Identify which cell holds the provided text, then report its [X, Y] central coordinate. 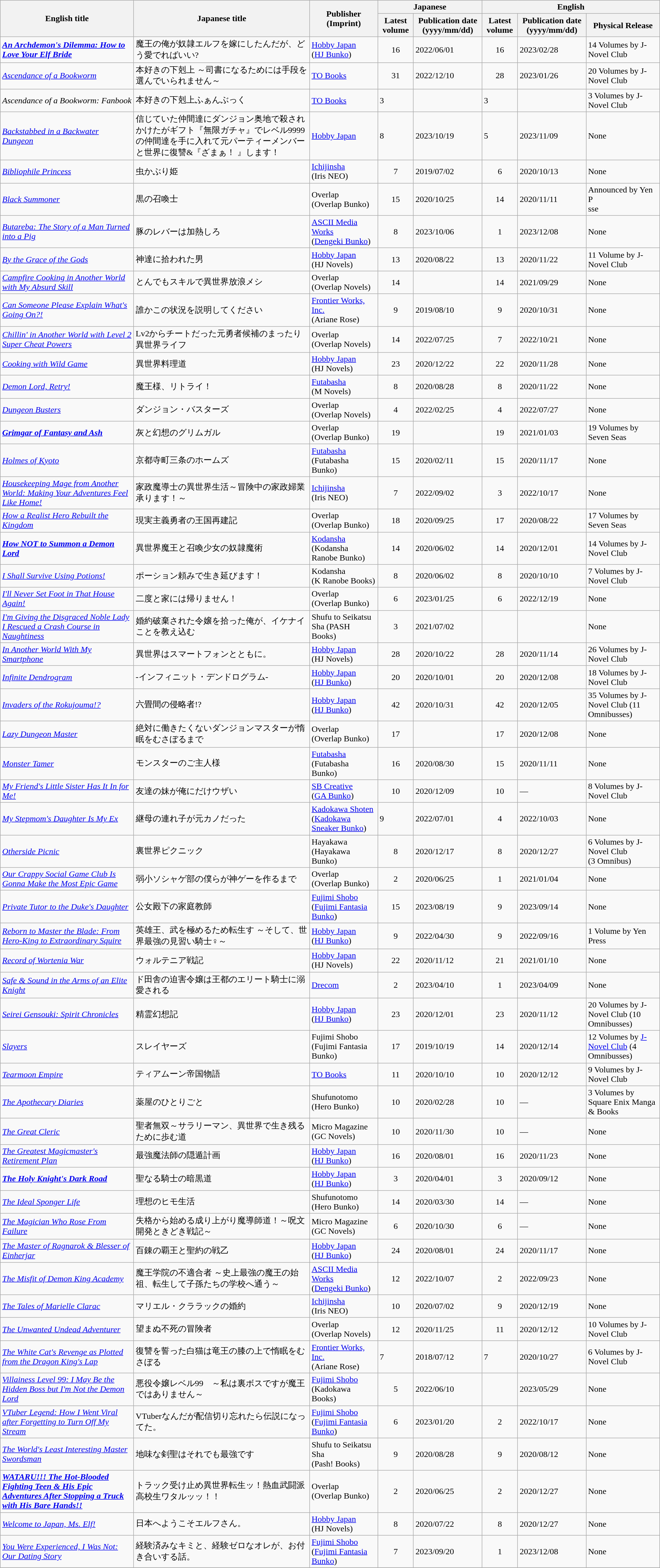
2020/07/02 [448, 1306]
2022/07/27 [552, 410]
Can Someone Please Explain What's Going On?! [67, 310]
Hobby Japan [343, 136]
Safe & Sound in the Arms of an Elite Knight [67, 985]
2020/11/30 [448, 1131]
2020/08/12 [552, 1454]
Backstabbed in a Backwater Dungeon [67, 136]
Drecom [343, 985]
2020/11/23 [552, 1156]
Private Tutor to the Duke's Daughter [67, 907]
Tearmoon Empire [67, 1074]
Lazy Dungeon Master [67, 734]
6 Volumes by J-Novel Club(3 Omnibus) [623, 851]
2020/04/01 [448, 1179]
17 Volumes by Seven Seas [623, 520]
虫かぶり姫 [221, 171]
An Archdemon's Dilemma: How to Love Your Elf Bride [67, 50]
Record of Wortenia War [67, 960]
Invaders of the Rokujouma!? [67, 705]
The Master of Ragnarok & Blesser of Einherjar [67, 1251]
Chillin' in Another World with Level 2 Super Cheat Powers [67, 339]
2020/12/05 [552, 705]
異世界はスマートフォンとともに。 [221, 654]
2020/11/14 [552, 654]
トラック受け止め異世界転生ッ！熱血武闘派高校生ワタルッッ！！ [221, 1491]
I'm Giving the Disgraced Noble Lady I Rescued a Crash Course in Naughtiness [67, 626]
2022/07/25 [448, 339]
20 Volumes by J-Novel Club [623, 76]
ウォルテニア戦記 [221, 960]
You Were Experienced, I Was Not: Our Dating Story [67, 1551]
Futabasha(M Novels) [343, 387]
とんでもスキルで異世界放浪メシ [221, 282]
聖なる騎士の暗黒道 [221, 1179]
失格から始める成り上がり魔導師道！～呪文開発ときどき戦記～ [221, 1226]
The Holy Knight's Dark Road [67, 1179]
2022/10/07 [448, 1279]
9 Volumes by J-Novel Club [623, 1074]
The Tales of Marielle Clarac [67, 1306]
18 Volumes by J-Novel Club [623, 677]
Ascendance of a Bookworm: Fanbook [67, 100]
Kodansha(Kodansha Ranobe Bunko) [343, 548]
21 [500, 960]
継母の連れ子が元カノだった [221, 819]
Slayers [67, 1047]
経験済みなキミと、経験ゼロなオレが、お付き合いする話。 [221, 1551]
Campfire Cooking in Another World with My Absurd Skill [67, 282]
3 Volumes by Square Enix Manga & Books [623, 1102]
2022/12/10 [448, 76]
2022/09/02 [448, 493]
2020/12/09 [448, 791]
12 Volumes by J-Novel Club (4 Omnibusses) [623, 1047]
Villainess Level 99: I May Be the Hidden Boss but I'm Not the Demon Lord [67, 1389]
家政魔導士の異世界生活～冒険中の家政婦業承ります！～ [221, 493]
2023/09/14 [552, 907]
My Friend's Little Sister Has It In for Me! [67, 791]
黒の召喚士 [221, 199]
六畳間の侵略者!? [221, 705]
35 Volumes by J-Novel Club (11 Omnibusses) [623, 705]
2019/07/02 [448, 171]
2023/01/26 [552, 76]
異世界魔王と召喚少女の奴隷魔術 [221, 548]
2022/09/16 [552, 936]
本好きの下剋上ふぁんぶっく [221, 100]
2020/11/28 [552, 364]
聖者無双～サラリーマン、異世界で生き残るために歩む道 [221, 1131]
公女殿下の家庭教師 [221, 907]
Ascendance of a Bookworm [67, 76]
The Ideal Sponger Life [67, 1201]
2023/05/29 [552, 1389]
マリエル・クララックの婚約 [221, 1306]
2023/10/06 [448, 232]
How a Realist Hero Rebuilt the Kingdom [67, 520]
魔王学院の不適合者 ～史上最強の魔王の始祖、転生して子孫たちの学校へ通う～ [221, 1279]
Shufu to Seikatsu Sha(Pash! Books) [343, 1454]
The World's Least Interesting Master Swordsman [67, 1454]
現実主義勇者の王国再建記 [221, 520]
2020/10/27 [552, 1357]
弱小ソシャゲ部の僕らが神ゲーを作るまで [221, 879]
Otherside Picnic [67, 851]
Demon Lord, Retry! [67, 387]
Butareba: The Story of a Man Turned into a Pig [67, 232]
2020/12/22 [448, 364]
2022/10/03 [552, 819]
English title [67, 18]
31 [396, 76]
Grimgar of Fantasy and Ash [67, 433]
ド田舎の迫害令嬢は王都のエリート騎士に溺愛される [221, 985]
2023/10/19 [448, 136]
誰かこの状況を説明してください [221, 310]
裏世界ピクニック [221, 851]
2023/01/25 [448, 599]
2022/04/30 [448, 936]
2021/09/29 [552, 282]
8 Volumes by J-Novel Club [623, 791]
2022/07/01 [448, 819]
2022/02/25 [448, 410]
2020/09/12 [552, 1179]
Black Summoner [67, 199]
Kadokawa Shoten(Kadokawa Sneaker Bunko) [343, 819]
日本へようこそエルフさん。 [221, 1524]
2020/10/30 [448, 1226]
絶対に働きたくないダンジョンマスターが惰眠をむさぼるまで [221, 734]
Housekeeping Mage from Another World: Making Your Adventures Feel Like Home! [67, 493]
2022/10/21 [552, 339]
The Apothecary Diaries [67, 1102]
復讐を誓った白猫は竜王の膝の上で惰眠をむさぼる [221, 1357]
English [571, 7]
Japanese [429, 7]
2019/10/19 [448, 1047]
2018/07/12 [448, 1357]
The Great Cleric [67, 1131]
11 Volume by J-Novel Club [623, 259]
18 [396, 520]
信じていた仲間達にダンジョン奥地で殺されかけたがギフト『無限ガチャ』でレベル9999の仲間達を手に入れて元パーティーメンバーと世界に復讐&『ざまぁ！ 』します！ [221, 136]
精霊幻想記 [221, 1014]
The Greatest Magicmaster's Retirement Plan [67, 1156]
Hayakawa(Hayakawa Bunko) [343, 851]
Bibliophile Princess [67, 171]
ティアムーン帝国物語 [221, 1074]
薬屋のひとりごと [221, 1102]
SB Creative(GA Bunko) [343, 791]
2020/02/11 [448, 460]
ポーション頼みで生き延びます！ [221, 576]
2022/06/10 [448, 1389]
2020/10/22 [448, 654]
Our Crappy Social Game Club Is Gonna Make the Most Epic Game [67, 879]
7 Volumes by J-Novel Club [623, 576]
Announced by Yen Psse [623, 199]
VTuberなんだが配信切り忘れたら伝説になってた。 [221, 1422]
2022/06/01 [448, 50]
2023/09/20 [448, 1551]
Welcome to Japan, Ms. Elf! [67, 1524]
Japanese title [221, 18]
2023/04/10 [448, 985]
6 Volumes by J-Novel Club [623, 1357]
ダンジョン・バスターズ [221, 410]
The White Cat's Revenge as Plotted from the Dragon King's Lap [67, 1357]
異世界料理道 [221, 364]
百錬の覇王と聖約の戦乙 [221, 1251]
2023/11/09 [552, 136]
2020/10/25 [448, 199]
3 Volumes by J-Novel Club [623, 100]
2021/01/03 [552, 433]
2020/02/28 [448, 1102]
婚約破棄された令嬢を拾った俺が、イケナイことを教え込む [221, 626]
Publisher(Imprint) [343, 18]
本好きの下剋上 ～司書になるためには手段を選んでいられません～ [221, 76]
理想のヒモ生活 [221, 1201]
2019/08/10 [448, 310]
By the Grace of the Gods [67, 259]
二度と家には帰りません！ [221, 599]
豚のレバーは加熱しろ [221, 232]
2020/12/17 [448, 851]
灰と幻想のグリムガル [221, 433]
1 Volume by Yen Press [623, 936]
悪役令嬢レベル99 ～私は裏ボスですが魔王ではありません～ [221, 1389]
2020/10/01 [448, 677]
-インフィニット・デンドログラム- [221, 677]
I Shall Survive Using Potions! [67, 576]
Holmes of Kyoto [67, 460]
2023/08/19 [448, 907]
2022/12/19 [552, 599]
Monster Tamer [67, 764]
2022/09/23 [552, 1279]
2020/11/25 [448, 1329]
Fujimi Shobo(Kadokawa Books) [343, 1389]
2020/09/25 [448, 520]
2020/12/19 [552, 1306]
神達に拾われた男 [221, 259]
Infinite Dendrogram [67, 677]
Dungeon Busters [67, 410]
2023/02/28 [552, 50]
スレイヤーズ [221, 1047]
2023/04/09 [552, 985]
19 Volumes by Seven Seas [623, 433]
10 Volumes by J-Novel Club [623, 1329]
魔王様、リトライ！ [221, 387]
Physical Release [623, 25]
WATARU!!! The Hot-Blooded Fighting Teen & His Epic Adventures After Stopping a Truck with His Bare Hands!! [67, 1491]
Seirei Gensouki: Spirit Chronicles [67, 1014]
Kodansha(K Ranobe Books) [343, 576]
2021/01/10 [552, 960]
In Another World With My Smartphone [67, 654]
地味な剣聖はそれでも最強です [221, 1454]
VTuber Legend: How I Went Viral after Forgetting to Turn Off My Stream [67, 1422]
20 Volumes by J-Novel Club (10 Omnibusses) [623, 1014]
2020/12/14 [552, 1047]
魔王の俺が奴隷エルフを嫁にしたんだが、どう愛でればいい? [221, 50]
2020/07/22 [448, 1524]
2020/10/13 [552, 171]
26 Volumes by J-Novel Club [623, 654]
京都寺町三条のホームズ [221, 460]
The Unwanted Undead Adventurer [67, 1329]
Reborn to Master the Blade: From Hero-King to Extraordinary Squire [67, 936]
英雄王、武を極めるため転生す ～そして、世界最強の見習い騎士♀～ [221, 936]
Cooking with Wild Game [67, 364]
My Stepmom's Daughter Is My Ex [67, 819]
How NOT to Summon a Demon Lord [67, 548]
2021/01/04 [552, 879]
最強魔法師の隠遁計画 [221, 1156]
2021/07/02 [448, 626]
Shufu to Seikatsu Sha (PASH Books) [343, 626]
2020/08/30 [448, 764]
The Misfit of Demon King Academy [67, 1279]
望まぬ不死の冒険者 [221, 1329]
友達の妹が俺にだけウザい [221, 791]
2023/01/20 [448, 1422]
I'll Never Set Foot in That House Again! [67, 599]
モンスターのご主人様 [221, 764]
The Magician Who Rose From Failure [67, 1226]
Lv2からチートだった元勇者候補のまったり異世界ライフ [221, 339]
2020/03/30 [448, 1201]
